Output the (x, y) coordinate of the center of the cell containing the given text.  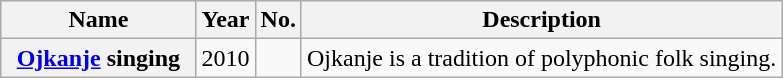
2010 (226, 58)
Year (226, 20)
Ojkanje singing (98, 58)
Description (541, 20)
Name (98, 20)
No. (278, 20)
Ojkanje is a tradition of polyphonic folk singing. (541, 58)
